Detect which cell encompasses the target text, then output its [x, y] center coordinate. 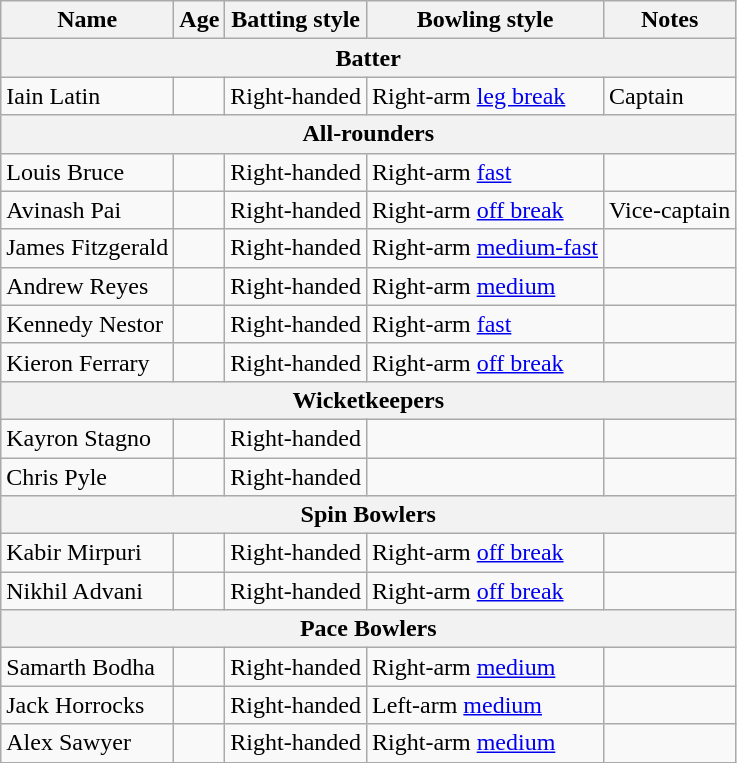
Wicketkeepers [368, 400]
Jack Horrocks [88, 705]
Bowling style [486, 20]
James Fitzgerald [88, 248]
Samarth Bodha [88, 667]
Chris Pyle [88, 477]
Kennedy Nestor [88, 324]
Name [88, 20]
Batter [368, 58]
Kabir Mirpuri [88, 553]
Right-arm leg break [486, 96]
Avinash Pai [88, 210]
Vice-captain [670, 210]
All-rounders [368, 134]
Right-arm medium-fast [486, 248]
Iain Latin [88, 96]
Nikhil Advani [88, 591]
Left-arm medium [486, 705]
Pace Bowlers [368, 629]
Batting style [296, 20]
Age [200, 20]
Notes [670, 20]
Spin Bowlers [368, 515]
Louis Bruce [88, 172]
Alex Sawyer [88, 743]
Captain [670, 96]
Kieron Ferrary [88, 362]
Kayron Stagno [88, 438]
Andrew Reyes [88, 286]
